Output the (X, Y) coordinate of the center of the cell containing the given text.  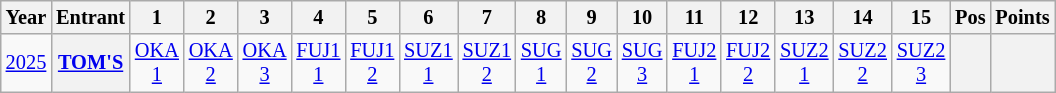
7 (487, 17)
Year (26, 17)
2 (211, 17)
14 (862, 17)
Entrant (90, 17)
6 (428, 17)
5 (372, 17)
SUZ22 (862, 63)
3 (265, 17)
SUZ21 (804, 63)
13 (804, 17)
SUZ11 (428, 63)
SUZ12 (487, 63)
FUJ22 (748, 63)
FUJ11 (318, 63)
SUG3 (642, 63)
SUZ23 (921, 63)
Pos (970, 17)
2025 (26, 63)
FUJ21 (694, 63)
TOM'S (90, 63)
OKA3 (265, 63)
Points (1022, 17)
15 (921, 17)
9 (591, 17)
12 (748, 17)
OKA2 (211, 63)
SUG1 (541, 63)
OKA1 (157, 63)
SUG2 (591, 63)
8 (541, 17)
FUJ12 (372, 63)
10 (642, 17)
1 (157, 17)
4 (318, 17)
11 (694, 17)
